Provide the (X, Y) coordinate of the cell's center where the given text is located.  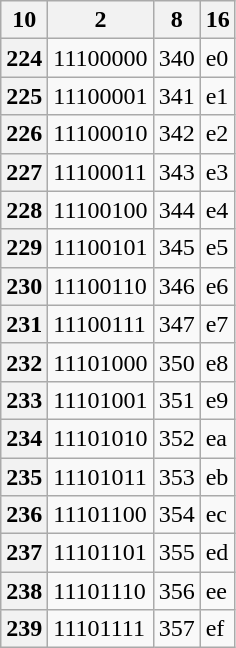
11101011 (100, 477)
235 (24, 477)
230 (24, 286)
234 (24, 438)
16 (218, 20)
355 (176, 553)
353 (176, 477)
8 (176, 20)
237 (24, 553)
345 (176, 248)
344 (176, 210)
228 (24, 210)
2 (100, 20)
357 (176, 629)
342 (176, 134)
352 (176, 438)
224 (24, 58)
e5 (218, 248)
341 (176, 96)
10 (24, 20)
346 (176, 286)
ee (218, 591)
11101010 (100, 438)
351 (176, 400)
11100001 (100, 96)
226 (24, 134)
231 (24, 324)
239 (24, 629)
e9 (218, 400)
354 (176, 515)
ea (218, 438)
11101000 (100, 362)
ed (218, 553)
11101110 (100, 591)
e4 (218, 210)
11101111 (100, 629)
e3 (218, 172)
350 (176, 362)
343 (176, 172)
e7 (218, 324)
340 (176, 58)
11100110 (100, 286)
347 (176, 324)
11100011 (100, 172)
ec (218, 515)
e1 (218, 96)
e8 (218, 362)
11101101 (100, 553)
11100100 (100, 210)
11101100 (100, 515)
225 (24, 96)
e2 (218, 134)
232 (24, 362)
ef (218, 629)
e6 (218, 286)
e0 (218, 58)
11100000 (100, 58)
238 (24, 591)
236 (24, 515)
11100111 (100, 324)
11100101 (100, 248)
11101001 (100, 400)
227 (24, 172)
356 (176, 591)
11100010 (100, 134)
eb (218, 477)
229 (24, 248)
233 (24, 400)
